Provide the [x, y] coordinate of the cell's center where the given text is located.  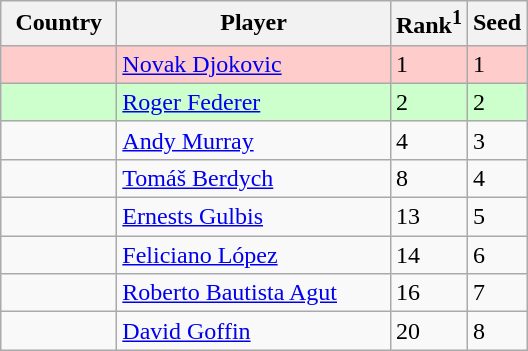
13 [428, 217]
Player [254, 24]
Rank1 [428, 24]
Roberto Bautista Agut [254, 293]
David Goffin [254, 331]
Tomáš Berdych [254, 178]
Ernests Gulbis [254, 217]
Country [59, 24]
Andy Murray [254, 140]
7 [496, 293]
3 [496, 140]
5 [496, 217]
Feliciano López [254, 255]
Roger Federer [254, 102]
6 [496, 255]
20 [428, 331]
14 [428, 255]
16 [428, 293]
Novak Djokovic [254, 64]
Seed [496, 24]
